Scan for the cell matching the given text and deliver its [X, Y] coordinate at center. 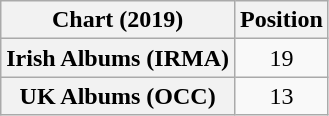
Chart (2019) [118, 20]
Position [282, 20]
Irish Albums (IRMA) [118, 58]
UK Albums (OCC) [118, 96]
13 [282, 96]
19 [282, 58]
